Return (x, y) of the center of cell containing provided text 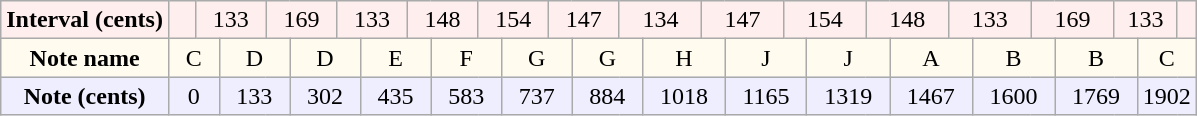
A (932, 58)
884 (608, 96)
1165 (766, 96)
1769 (1096, 96)
583 (466, 96)
0 (194, 96)
1902 (1166, 96)
1319 (848, 96)
E (396, 58)
134 (660, 20)
F (466, 58)
1018 (684, 96)
435 (396, 96)
1600 (1014, 96)
302 (326, 96)
Note name (85, 58)
H (684, 58)
737 (536, 96)
Note (cents) (85, 96)
Interval (cents) (85, 20)
1467 (932, 96)
